Pinpoint the cell where the given text exists, returning its (x, y) midpoint coordinate. 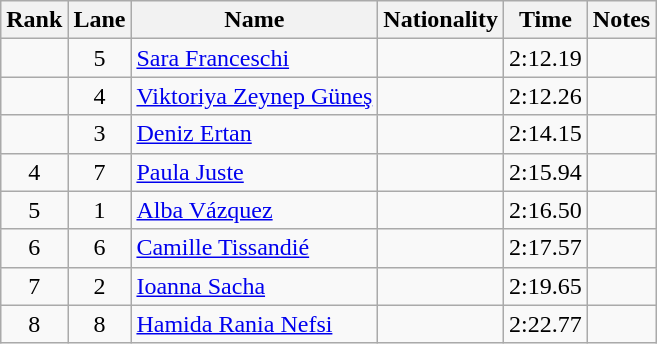
2 (100, 286)
2:15.94 (546, 172)
Notes (621, 20)
2:19.65 (546, 286)
Nationality (441, 20)
2:16.50 (546, 210)
2:22.77 (546, 324)
3 (100, 134)
Viktoriya Zeynep Güneş (254, 96)
Sara Franceschi (254, 58)
Deniz Ertan (254, 134)
Hamida Rania Nefsi (254, 324)
Rank (34, 20)
Alba Vázquez (254, 210)
2:12.26 (546, 96)
Time (546, 20)
Camille Tissandié (254, 248)
Paula Juste (254, 172)
Name (254, 20)
2:17.57 (546, 248)
2:14.15 (546, 134)
2:12.19 (546, 58)
1 (100, 210)
Lane (100, 20)
Ioanna Sacha (254, 286)
